From the cell containing the given text, extract its center point as [X, Y] coordinate. 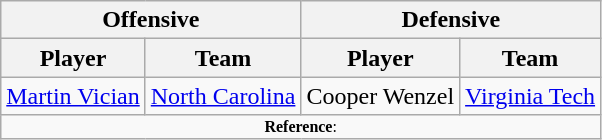
Reference: [301, 127]
Virginia Tech [530, 96]
Defensive [451, 20]
Offensive [151, 20]
Martin Vician [73, 96]
North Carolina [223, 96]
Cooper Wenzel [380, 96]
